Provide the [X, Y] coordinate of the cell's center where the given text is located.  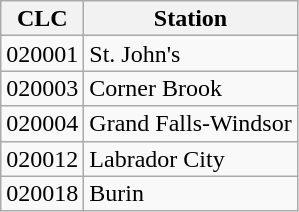
Burin [190, 194]
020004 [42, 124]
CLC [42, 18]
St. John's [190, 54]
Station [190, 18]
Corner Brook [190, 88]
020003 [42, 88]
020018 [42, 194]
020012 [42, 158]
Labrador City [190, 158]
020001 [42, 54]
Grand Falls-Windsor [190, 124]
